Pinpoint the cell where the given text exists, returning its (x, y) midpoint coordinate. 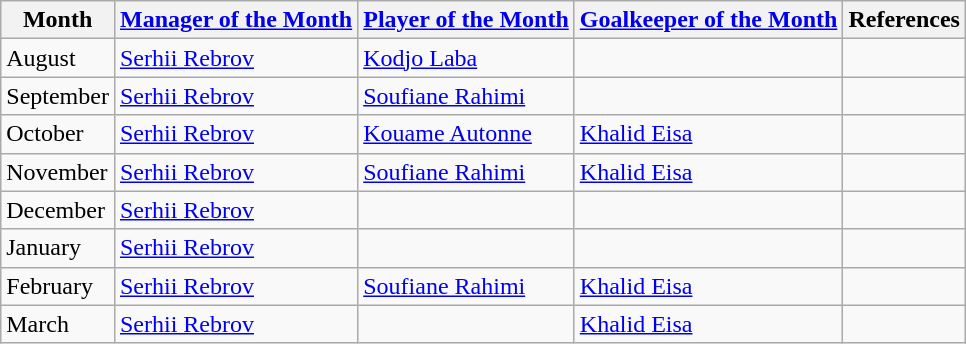
August (58, 58)
Player of the Month (466, 20)
October (58, 134)
Goalkeeper of the Month (708, 20)
November (58, 172)
Kodjo Laba (466, 58)
Kouame Autonne (466, 134)
Manager of the Month (236, 20)
March (58, 324)
References (904, 20)
January (58, 248)
Month (58, 20)
December (58, 210)
February (58, 286)
September (58, 96)
